Determine the [X, Y] coordinate at the center of the cell enclosing the given text.  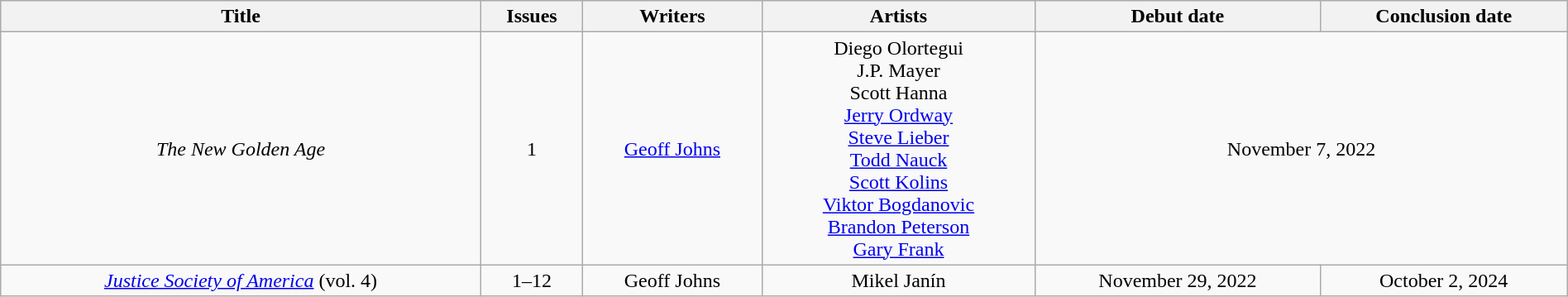
Issues [531, 17]
Diego OlorteguiJ.P. MayerScott HannaJerry OrdwaySteve LieberTodd NauckScott KolinsViktor BogdanovicBrandon PetersonGary Frank [898, 149]
Debut date [1178, 17]
Justice Society of America (vol. 4) [241, 280]
Title [241, 17]
1–12 [531, 280]
Conclusion date [1444, 17]
October 2, 2024 [1444, 280]
Mikel Janín [898, 280]
Writers [673, 17]
November 29, 2022 [1178, 280]
Artists [898, 17]
November 7, 2022 [1302, 149]
1 [531, 149]
The New Golden Age [241, 149]
